Identify which cell holds the provided text, then report its (x, y) central coordinate. 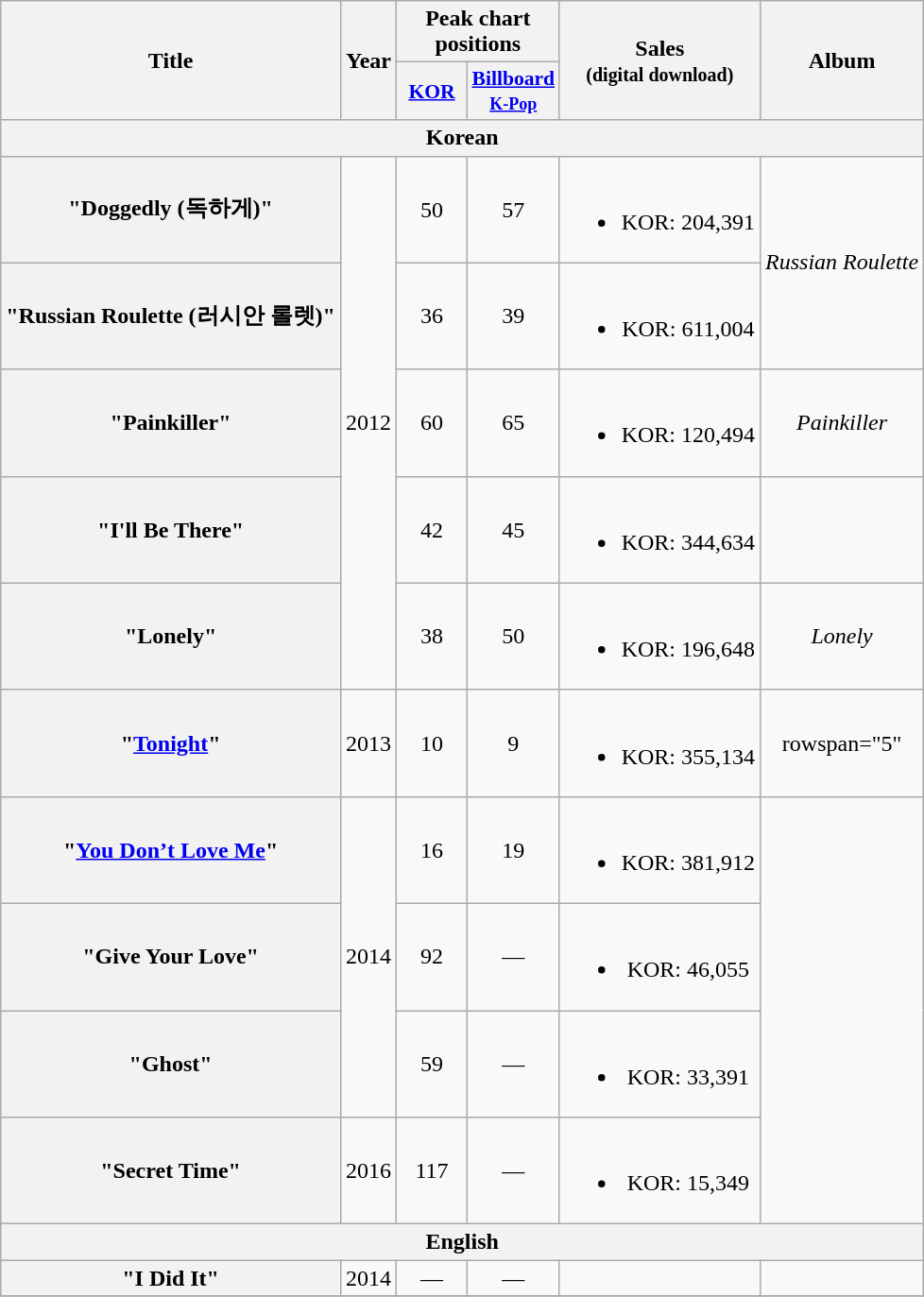
"You Don’t Love Me" (171, 850)
"Painkiller" (171, 423)
"Tonight" (171, 742)
9 (513, 742)
"Ghost" (171, 1064)
"I Did It" (171, 1278)
10 (433, 742)
KOR: 196,648 (659, 637)
39 (513, 316)
59 (433, 1064)
KOR: 120,494 (659, 423)
BillboardK-Pop (513, 91)
36 (433, 316)
"Secret Time" (171, 1171)
Russian Roulette (843, 263)
KOR: 381,912 (659, 850)
Album (843, 60)
65 (513, 423)
117 (433, 1171)
Title (171, 60)
Sales(digital download) (659, 60)
"Doggedly (독하게)" (171, 210)
Painkiller (843, 423)
Year (368, 60)
57 (513, 210)
45 (513, 529)
KOR: 355,134 (659, 742)
KOR: 46,055 (659, 956)
KOR: 204,391 (659, 210)
KOR: 611,004 (659, 316)
KOR: 344,634 (659, 529)
16 (433, 850)
KOR: 15,349 (659, 1171)
Korean (463, 138)
"Russian Roulette (러시안 롤렛)" (171, 316)
2012 (368, 423)
English (463, 1242)
KOR (433, 91)
19 (513, 850)
KOR: 33,391 (659, 1064)
"Give Your Love" (171, 956)
Lonely (843, 637)
38 (433, 637)
rowspan="5" (843, 742)
42 (433, 529)
2013 (368, 742)
2016 (368, 1171)
92 (433, 956)
"Lonely" (171, 637)
60 (433, 423)
"I'll Be There" (171, 529)
Peak chart positions (478, 32)
